Extract the [x, y] coordinate from the center of the cell holding the provided text.  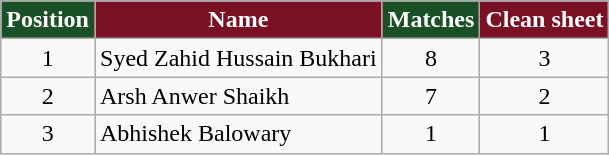
Position [48, 20]
7 [431, 96]
Matches [431, 20]
Syed Zahid Hussain Bukhari [238, 58]
8 [431, 58]
Arsh Anwer Shaikh [238, 96]
Abhishek Balowary [238, 134]
Name [238, 20]
Clean sheet [544, 20]
